Identify which cell holds the provided text, then report its [X, Y] central coordinate. 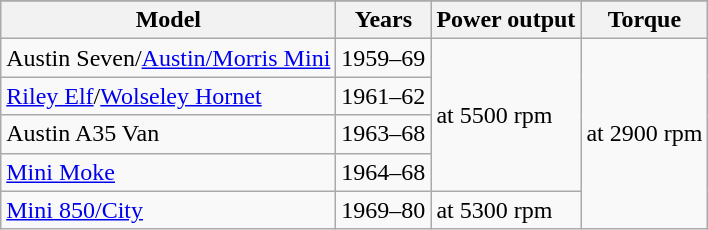
at 5500 rpm [506, 115]
Torque [644, 20]
at 5300 rpm [506, 210]
Power output [506, 20]
Riley Elf/Wolseley Hornet [168, 96]
1961–62 [384, 96]
1964–68 [384, 172]
1963–68 [384, 134]
Model [168, 20]
1969–80 [384, 210]
Years [384, 20]
Mini Moke [168, 172]
Austin A35 Van [168, 134]
Mini 850/City [168, 210]
Austin Seven/Austin/Morris Mini [168, 58]
1959–69 [384, 58]
at 2900 rpm [644, 134]
